Return [X, Y] of the center of cell containing provided text 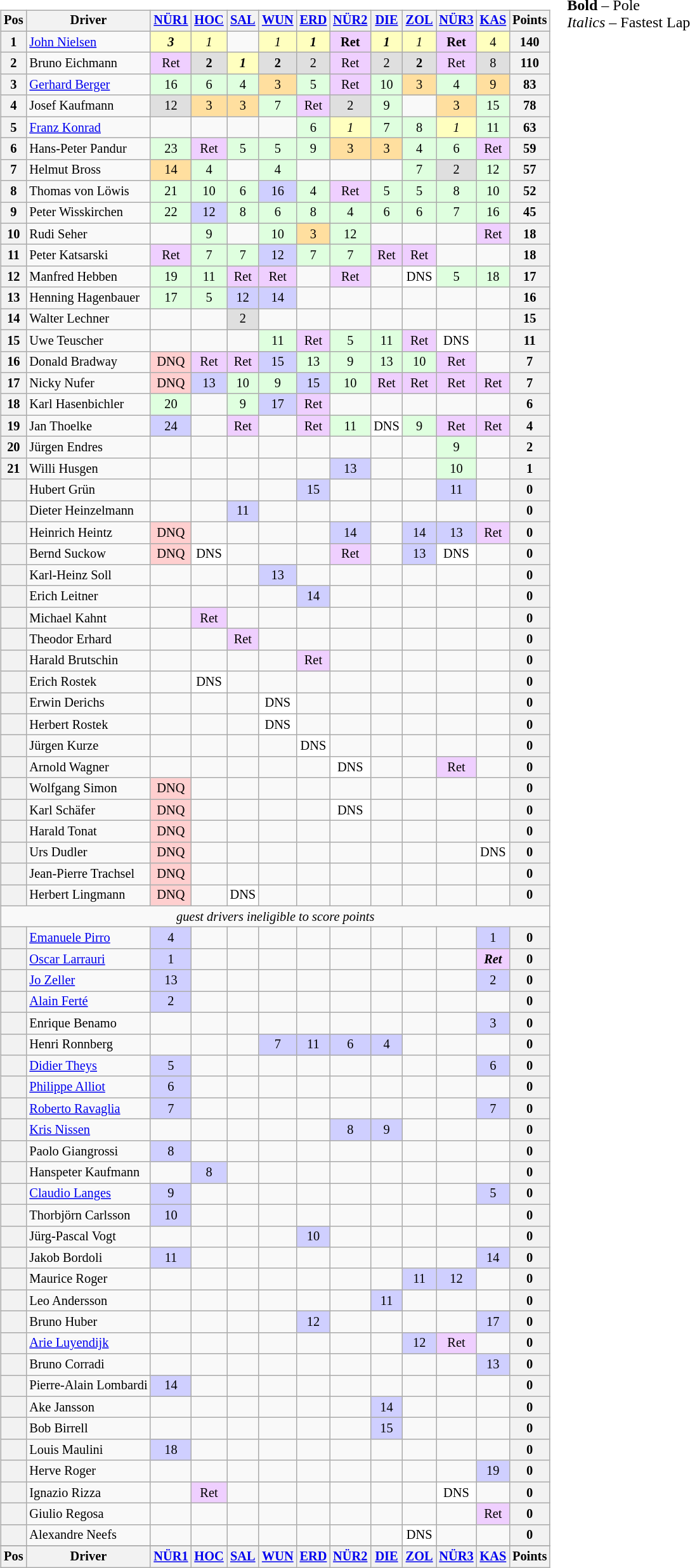
Hans-Peter Pandur [88, 149]
Bernd Suckow [88, 554]
52 [530, 191]
Donald Bradway [88, 362]
Jürgen Endres [88, 447]
Hanspeter Kaufmann [88, 1173]
Ake Jansson [88, 1407]
Wolfgang Simon [88, 788]
Josef Kaufmann [88, 106]
Peter Katsarski [88, 255]
140 [530, 42]
59 [530, 149]
Herbert Lingmann [88, 896]
Hubert Grün [88, 490]
John Nielsen [88, 42]
Bruno Corradi [88, 1365]
Uwe Teuscher [88, 340]
Bruno Eichmann [88, 63]
Karl Hasenbichler [88, 404]
Dieter Heinzelmann [88, 511]
Maurice Roger [88, 1279]
Bob Birrell [88, 1429]
24 [171, 426]
Jo Zeller [88, 980]
Jürgen Kurze [88, 746]
Helmut Bross [88, 170]
Harald Tonat [88, 832]
Jakob Bordoli [88, 1258]
Bruno Huber [88, 1322]
Claudio Langes [88, 1194]
Jean-Pierre Trachsel [88, 874]
Alain Ferté [88, 1002]
Manfred Hebben [88, 277]
Herve Roger [88, 1471]
23 [171, 149]
Emanuele Pirro [88, 938]
Rudi Seher [88, 234]
Franz Konrad [88, 127]
Heinrich Heintz [88, 532]
guest drivers ineligible to score points [275, 916]
Henning Hagenbauer [88, 298]
Erwin Derichs [88, 704]
Harald Brutschin [88, 660]
Enrique Benamo [88, 1023]
78 [530, 106]
Herbert Rostek [88, 724]
Paolo Giangrossi [88, 1151]
Didier Theys [88, 1066]
Louis Maulini [88, 1450]
57 [530, 170]
Karl-Heinz Soll [88, 575]
22 [171, 213]
Henri Ronnberg [88, 1044]
Alexandre Neefs [88, 1535]
Gerhard Berger [88, 85]
Pierre-Alain Lombardi [88, 1386]
Oscar Larrauri [88, 960]
Jürg-Pascal Vogt [88, 1237]
Walter Lechner [88, 319]
110 [530, 63]
Thorbjörn Carlsson [88, 1215]
63 [530, 127]
Michael Kahnt [88, 618]
Peter Wisskirchen [88, 213]
Kris Nissen [88, 1130]
Willi Husgen [88, 468]
Erich Rostek [88, 682]
Ignazio Rizza [88, 1493]
Jan Thoelke [88, 426]
83 [530, 85]
Karl Schäfer [88, 810]
Arnold Wagner [88, 768]
Nicky Nufer [88, 383]
Giulio Regosa [88, 1514]
Roberto Ravaglia [88, 1109]
Erich Leitner [88, 596]
Arie Luyendijk [88, 1343]
Philippe Alliot [88, 1087]
Theodor Erhard [88, 639]
Urs Dudler [88, 852]
45 [530, 213]
Thomas von Löwis [88, 191]
Leo Andersson [88, 1301]
